From the cell containing the given text, extract its center point as (x, y) coordinate. 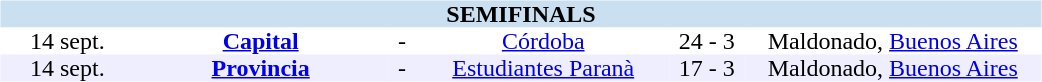
SEMIFINALS (520, 14)
24 - 3 (707, 42)
Capital (260, 42)
Córdoba (544, 42)
Provincia (260, 68)
17 - 3 (707, 68)
Estudiantes Paranà (544, 68)
